Capture the cell that displays the provided text and extract its [x, y] central coordinate. 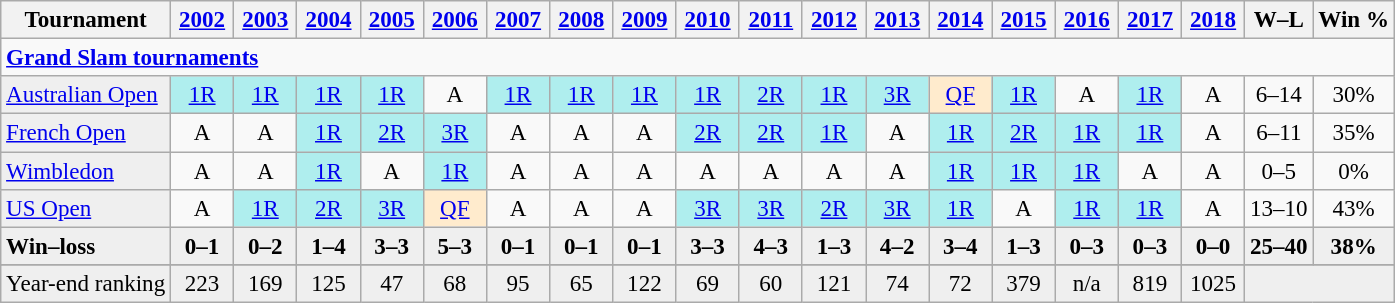
122 [644, 284]
43% [1354, 209]
2008 [582, 20]
Year-end ranking [86, 284]
5–3 [454, 246]
72 [960, 284]
0–0 [1214, 246]
2004 [328, 20]
819 [1150, 284]
2007 [518, 20]
2010 [708, 20]
n/a [1086, 284]
2003 [266, 20]
2011 [770, 20]
W–L [1279, 20]
69 [708, 284]
121 [834, 284]
65 [582, 284]
2012 [834, 20]
125 [328, 284]
US Open [86, 209]
1025 [1214, 284]
2009 [644, 20]
Grand Slam tournaments [698, 58]
38% [1354, 246]
2013 [898, 20]
Win–loss [86, 246]
169 [266, 284]
6–11 [1279, 133]
Win % [1354, 20]
0–2 [266, 246]
68 [454, 284]
60 [770, 284]
Tournament [86, 20]
47 [392, 284]
4–2 [898, 246]
2005 [392, 20]
Wimbledon [86, 171]
0–5 [1279, 171]
2006 [454, 20]
6–14 [1279, 95]
95 [518, 284]
25–40 [1279, 246]
2016 [1086, 20]
74 [898, 284]
1–4 [328, 246]
379 [1024, 284]
0% [1354, 171]
3–4 [960, 246]
French Open [86, 133]
2017 [1150, 20]
Australian Open [86, 95]
4–3 [770, 246]
223 [202, 284]
2002 [202, 20]
35% [1354, 133]
2018 [1214, 20]
2015 [1024, 20]
13–10 [1279, 209]
30% [1354, 95]
2014 [960, 20]
